Output the [x, y] coordinate of the center of the cell containing the given text.  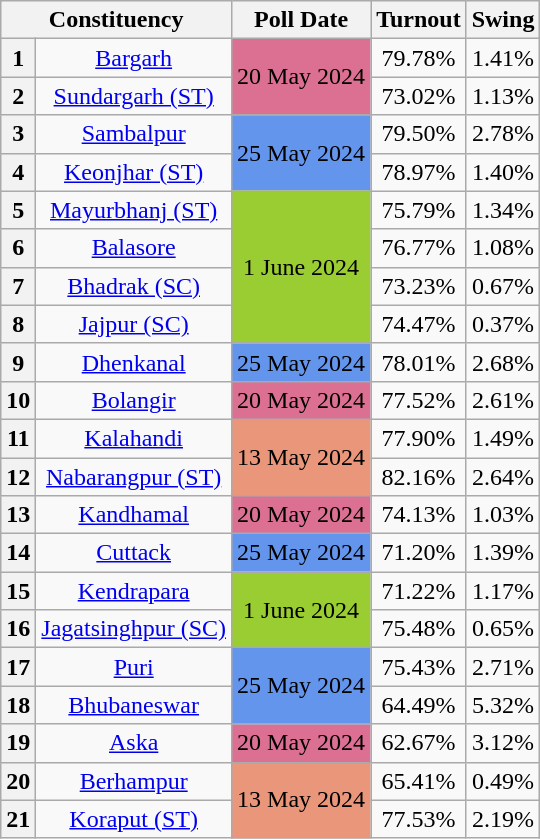
79.50% [419, 134]
1.13% [503, 96]
76.77% [419, 248]
75.79% [419, 210]
Sambalpur [134, 134]
13 [18, 515]
3.12% [503, 743]
64.49% [419, 705]
6 [18, 248]
Bargarh [134, 58]
Turnout [419, 20]
0.37% [503, 324]
5.32% [503, 705]
Constituency [116, 20]
0.49% [503, 781]
2 [18, 96]
0.65% [503, 629]
2.19% [503, 819]
2.71% [503, 667]
71.20% [419, 553]
65.41% [419, 781]
3 [18, 134]
16 [18, 629]
Berhampur [134, 781]
77.90% [419, 438]
Bhubaneswar [134, 705]
79.78% [419, 58]
Jajpur (SC) [134, 324]
78.97% [419, 172]
2.78% [503, 134]
Nabarangpur (ST) [134, 477]
11 [18, 438]
Balasore [134, 248]
1.34% [503, 210]
Mayurbhanj (ST) [134, 210]
Swing [503, 20]
71.22% [419, 591]
Bhadrak (SC) [134, 286]
1 [18, 58]
Aska [134, 743]
2.64% [503, 477]
Kalahandi [134, 438]
12 [18, 477]
73.23% [419, 286]
82.16% [419, 477]
21 [18, 819]
1.49% [503, 438]
75.43% [419, 667]
Cuttack [134, 553]
4 [18, 172]
Jagatsinghpur (SC) [134, 629]
9 [18, 362]
Poll Date [302, 20]
62.67% [419, 743]
18 [18, 705]
1.03% [503, 515]
17 [18, 667]
1.40% [503, 172]
1.08% [503, 248]
8 [18, 324]
5 [18, 210]
15 [18, 591]
Koraput (ST) [134, 819]
2.61% [503, 400]
0.67% [503, 286]
Keonjhar (ST) [134, 172]
77.52% [419, 400]
2.68% [503, 362]
Kendrapara [134, 591]
1.39% [503, 553]
20 [18, 781]
75.48% [419, 629]
14 [18, 553]
78.01% [419, 362]
10 [18, 400]
Sundargarh (ST) [134, 96]
1.17% [503, 591]
Bolangir [134, 400]
73.02% [419, 96]
Dhenkanal [134, 362]
Puri [134, 667]
74.13% [419, 515]
19 [18, 743]
77.53% [419, 819]
Kandhamal [134, 515]
1.41% [503, 58]
7 [18, 286]
74.47% [419, 324]
